For the text-containing cell, return its midpoint in (x, y) coordinate format. 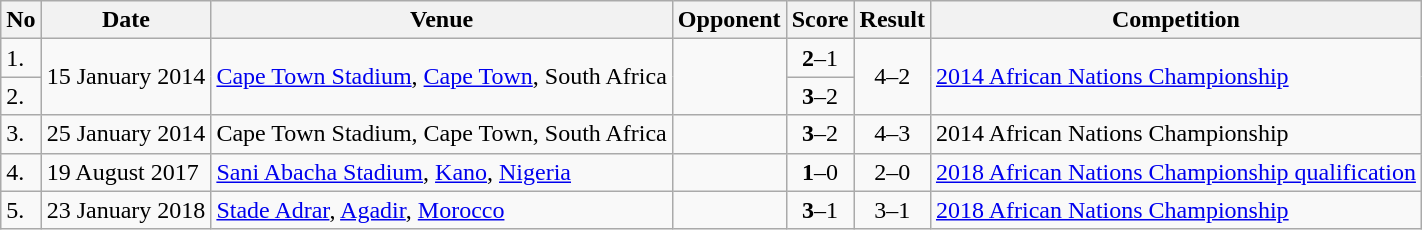
2018 African Nations Championship (1176, 210)
Score (820, 20)
3. (21, 134)
Opponent (729, 20)
Competition (1176, 20)
4. (21, 172)
Sani Abacha Stadium, Kano, Nigeria (442, 172)
4–2 (892, 77)
19 August 2017 (126, 172)
4–3 (892, 134)
Result (892, 20)
25 January 2014 (126, 134)
1. (21, 58)
2018 African Nations Championship qualification (1176, 172)
Venue (442, 20)
Date (126, 20)
15 January 2014 (126, 77)
2–1 (820, 58)
5. (21, 210)
Stade Adrar, Agadir, Morocco (442, 210)
No (21, 20)
1–0 (820, 172)
2–0 (892, 172)
2. (21, 96)
23 January 2018 (126, 210)
